Return the (x, y) coordinate for the center point of the cell that contains the specified text.  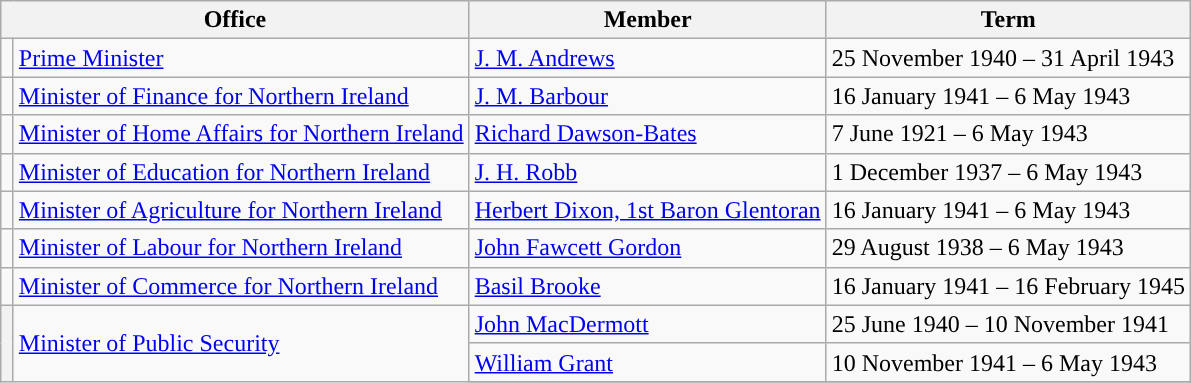
William Grant (648, 362)
Minister of Agriculture for Northern Ireland (241, 210)
16 January 1941 – 16 February 1945 (1008, 286)
Minister of Education for Northern Ireland (241, 172)
25 November 1940 – 31 April 1943 (1008, 58)
John Fawcett Gordon (648, 248)
10 November 1941 – 6 May 1943 (1008, 362)
Richard Dawson-Bates (648, 134)
29 August 1938 – 6 May 1943 (1008, 248)
Prime Minister (241, 58)
Office (235, 20)
Minister of Home Affairs for Northern Ireland (241, 134)
Minister of Commerce for Northern Ireland (241, 286)
Basil Brooke (648, 286)
Member (648, 20)
J. M. Andrews (648, 58)
J. H. Robb (648, 172)
J. M. Barbour (648, 96)
John MacDermott (648, 324)
Herbert Dixon, 1st Baron Glentoran (648, 210)
Term (1008, 20)
Minister of Finance for Northern Ireland (241, 96)
25 June 1940 – 10 November 1941 (1008, 324)
7 June 1921 – 6 May 1943 (1008, 134)
Minister of Public Security (241, 343)
Minister of Labour for Northern Ireland (241, 248)
1 December 1937 – 6 May 1943 (1008, 172)
